For the text-containing cell, return its midpoint in (x, y) coordinate format. 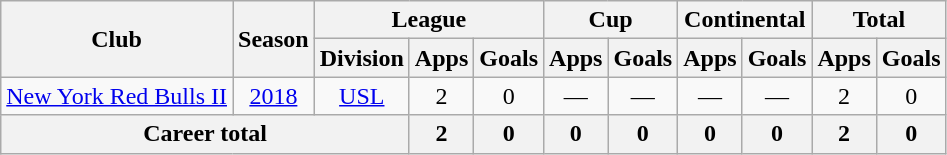
Club (117, 39)
League (428, 20)
Continental (745, 20)
2018 (273, 96)
New York Red Bulls II (117, 96)
Season (273, 39)
Cup (611, 20)
Total (879, 20)
Division (362, 58)
Career total (206, 134)
USL (362, 96)
